Pinpoint the cell where the given text exists, returning its (x, y) midpoint coordinate. 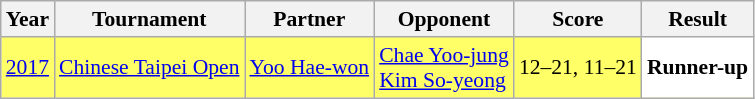
Year (28, 19)
Partner (309, 19)
Yoo Hae-won (309, 68)
2017 (28, 68)
12–21, 11–21 (578, 68)
Chinese Taipei Open (149, 68)
Runner-up (698, 68)
Opponent (444, 19)
Result (698, 19)
Score (578, 19)
Tournament (149, 19)
Chae Yoo-jung Kim So-yeong (444, 68)
